Extract the (x, y) coordinate from the center of the cell holding the provided text.  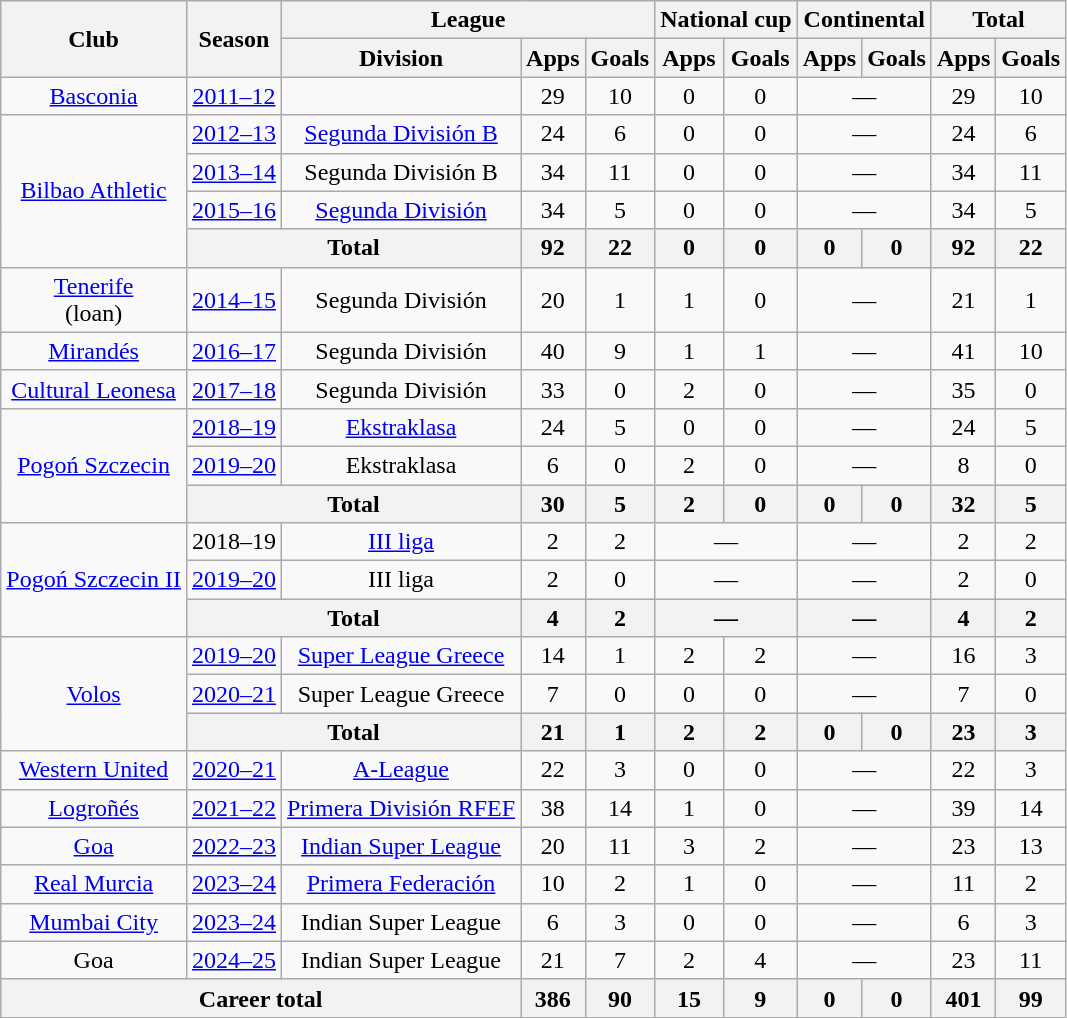
2014–15 (234, 300)
Mumbai City (94, 922)
33 (553, 389)
2024–25 (234, 960)
32 (963, 503)
99 (1031, 998)
2021–22 (234, 808)
Pogoń Szczecin II (94, 580)
30 (553, 503)
15 (689, 998)
386 (553, 998)
Mirandés (94, 351)
2012–13 (234, 134)
2022–23 (234, 846)
2011–12 (234, 96)
2016–17 (234, 351)
16 (963, 656)
Division (400, 58)
Tenerife (loan) (94, 300)
39 (963, 808)
Continental (864, 20)
Season (234, 39)
38 (553, 808)
Bilbao Athletic (94, 191)
Western United (94, 770)
A-League (400, 770)
Pogoń Szczecin (94, 465)
2013–14 (234, 172)
Real Murcia (94, 884)
40 (553, 351)
Volos (94, 694)
Primera Federación (400, 884)
2017–18 (234, 389)
Club (94, 39)
National cup (726, 20)
90 (620, 998)
Cultural Leonesa (94, 389)
Basconia (94, 96)
2015–16 (234, 210)
Logroñés (94, 808)
41 (963, 351)
League (468, 20)
8 (963, 465)
Primera División RFEF (400, 808)
35 (963, 389)
Career total (261, 998)
13 (1031, 846)
401 (963, 998)
